Find where the given text appears and provide that cell's center as [x, y] coordinate. 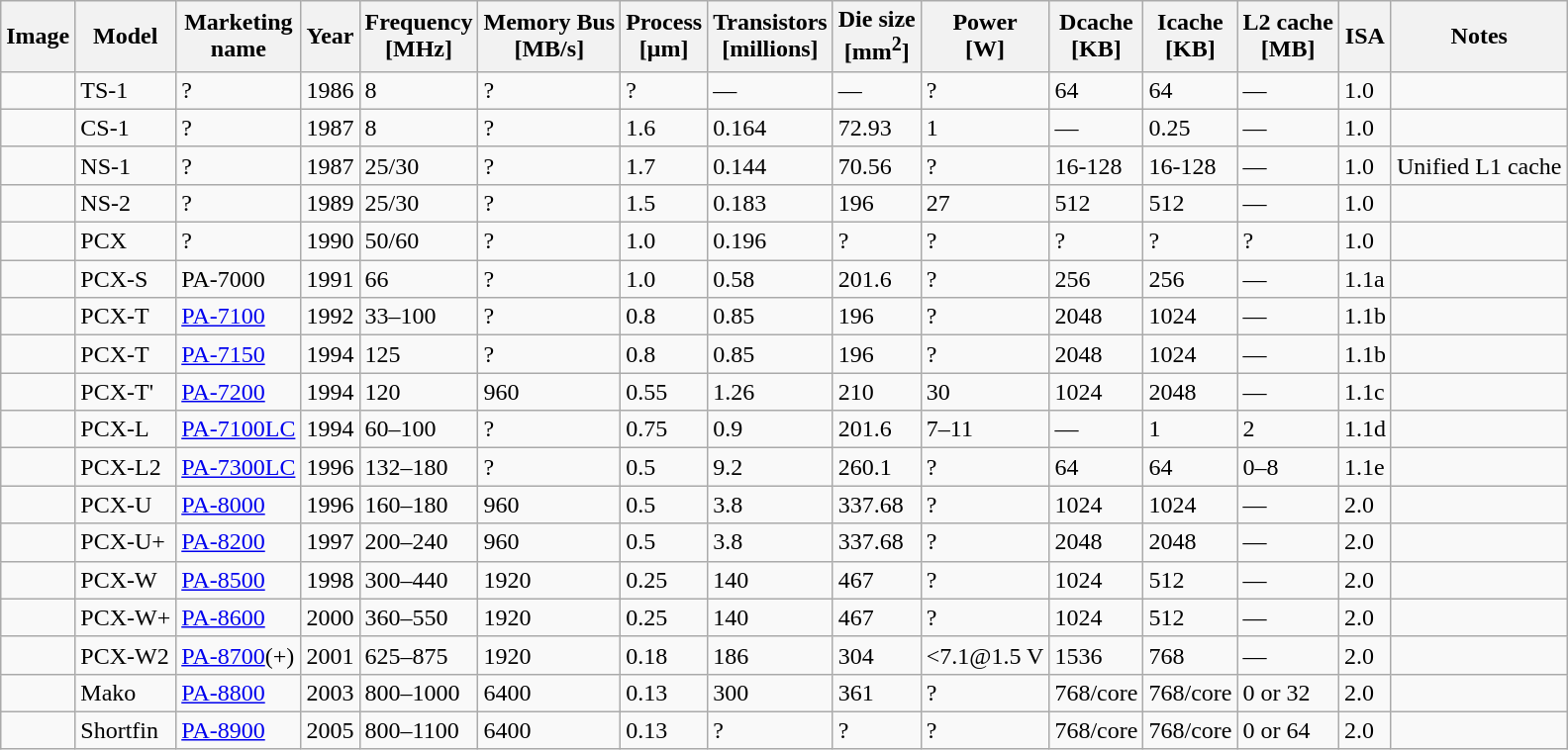
2005 [331, 730]
800–1000 [419, 693]
66 [419, 279]
1.6 [664, 128]
7–11 [985, 429]
0.196 [770, 241]
PA-7100 [239, 317]
PCX-W [126, 580]
NS-1 [126, 165]
PA-8600 [239, 617]
260.1 [877, 467]
1997 [331, 542]
L2 cache[MB] [1288, 37]
160–180 [419, 505]
0.9 [770, 429]
27 [985, 203]
Image [38, 37]
1.1c [1364, 392]
Transistors[millions] [770, 37]
70.56 [877, 165]
PCX-U [126, 505]
PA-7200 [239, 392]
1.1d [1364, 429]
1.1e [1364, 467]
33–100 [419, 317]
60–100 [419, 429]
Icache[KB] [1190, 37]
2000 [331, 617]
186 [770, 655]
2 [1288, 429]
9.2 [770, 467]
1992 [331, 317]
1536 [1097, 655]
361 [877, 693]
PA-8800 [239, 693]
PCX [126, 241]
PCX-L2 [126, 467]
Year [331, 37]
NS-2 [126, 203]
PCX-W+ [126, 617]
1991 [331, 279]
0.75 [664, 429]
PCX-W2 [126, 655]
1998 [331, 580]
0–8 [1288, 467]
300–440 [419, 580]
PCX-T' [126, 392]
304 [877, 655]
<7.1@1.5 V [985, 655]
Memory Bus[MB/s] [549, 37]
TS-1 [126, 90]
PCX-L [126, 429]
CS-1 [126, 128]
Power[W] [985, 37]
768 [1190, 655]
120 [419, 392]
300 [770, 693]
800–1100 [419, 730]
Dcache[KB] [1097, 37]
Model [126, 37]
PA-7300LC [239, 467]
1.26 [770, 392]
PCX-S [126, 279]
0.144 [770, 165]
2003 [331, 693]
30 [985, 392]
200–240 [419, 542]
1.5 [664, 203]
PCX-U+ [126, 542]
PA-8700(+) [239, 655]
1.1a [1364, 279]
125 [419, 354]
1989 [331, 203]
0.183 [770, 203]
PA-8200 [239, 542]
PA-8000 [239, 505]
1986 [331, 90]
PA-8900 [239, 730]
PA-8500 [239, 580]
Process[μm] [664, 37]
0.55 [664, 392]
Marketingname [239, 37]
72.93 [877, 128]
0.164 [770, 128]
2001 [331, 655]
0.18 [664, 655]
PA-7150 [239, 354]
Mako [126, 693]
Notes [1479, 37]
360–550 [419, 617]
PA-7100LC [239, 429]
ISA [1364, 37]
PA-7000 [239, 279]
625–875 [419, 655]
Shortfin [126, 730]
0 or 64 [1288, 730]
50/60 [419, 241]
210 [877, 392]
1.7 [664, 165]
1990 [331, 241]
Die size[mm2] [877, 37]
0 or 32 [1288, 693]
0.58 [770, 279]
Unified L1 cache [1479, 165]
132–180 [419, 467]
Frequency[MHz] [419, 37]
